Output the [x, y] coordinate of the center of the cell containing the given text.  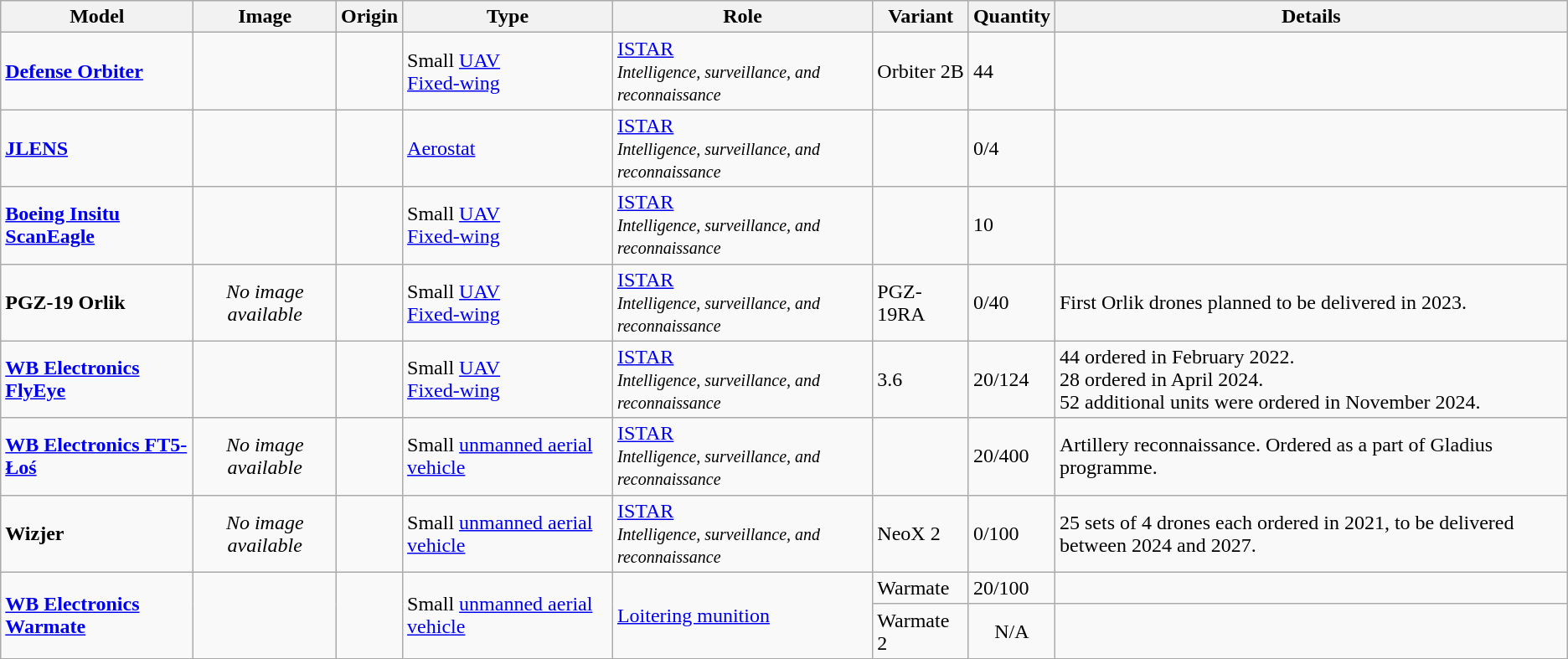
Details [1311, 17]
WB Electronics FT5-Łoś [97, 456]
10 [1012, 225]
PGZ-19 Orlik [97, 302]
0/100 [1012, 533]
Warmate [921, 588]
3.6 [921, 379]
20/100 [1012, 588]
25 sets of 4 drones each ordered in 2021, to be delivered between 2024 and 2027. [1311, 533]
Aerostat [508, 148]
44 ordered in February 2022.28 ordered in April 2024.52 additional units were ordered in November 2024. [1311, 379]
Orbiter 2B [921, 71]
PGZ-19RA [921, 302]
44 [1012, 71]
Wizjer [97, 533]
JLENS [97, 148]
Image [265, 17]
20/124 [1012, 379]
0/40 [1012, 302]
NeoX 2 [921, 533]
Model [97, 17]
WB Electronics Warmate [97, 615]
Variant [921, 17]
WB Electronics FlyEye [97, 379]
N/A [1012, 631]
0/4 [1012, 148]
20/400 [1012, 456]
Role [742, 17]
Quantity [1012, 17]
Artillery reconnaissance. Ordered as a part of Gladius programme. [1311, 456]
First Orlik drones planned to be delivered in 2023. [1311, 302]
Origin [369, 17]
Warmate 2 [921, 631]
Boeing Insitu ScanEagle [97, 225]
Loitering munition [742, 615]
Defense Orbiter [97, 71]
Type [508, 17]
